Return the (x, y) coordinate for the center point of the cell that contains the specified text.  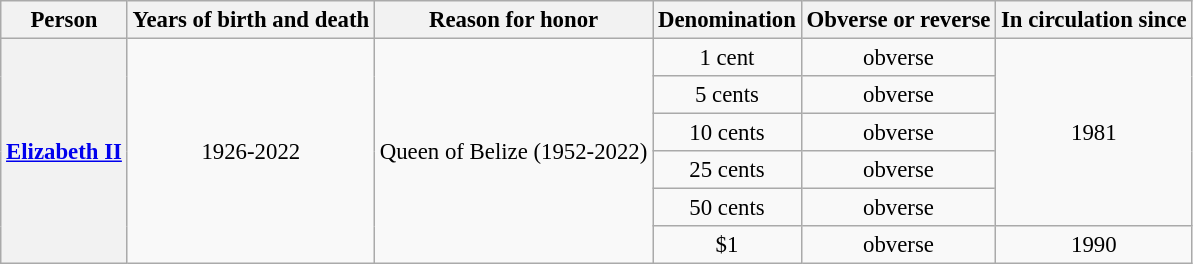
Reason for honor (513, 20)
10 cents (728, 133)
1990 (1094, 245)
$1 (728, 245)
Denomination (728, 20)
Years of birth and death (250, 20)
1 cent (728, 58)
50 cents (728, 208)
25 cents (728, 170)
1981 (1094, 133)
5 cents (728, 95)
Person (64, 20)
Obverse or reverse (898, 20)
In circulation since (1094, 20)
